Provide the [X, Y] coordinate of the cell's center where the given text is located.  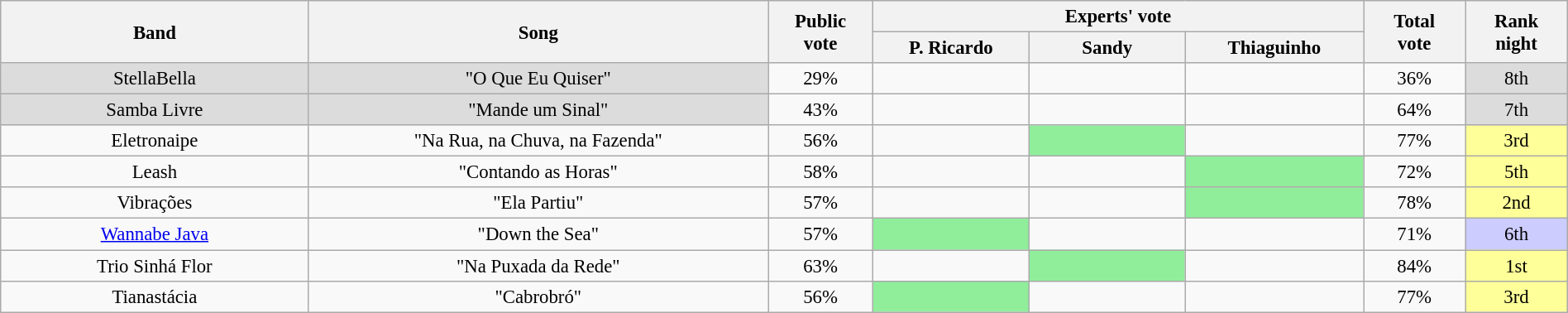
"Down the Sea" [538, 234]
8th [1517, 79]
Sandy [1107, 48]
Totalvote [1414, 31]
71% [1414, 234]
84% [1414, 266]
"O Que Eu Quiser" [538, 79]
"Na Rua, na Chuva, na Fazenda" [538, 141]
29% [820, 79]
"Cabrobró" [538, 296]
Band [155, 31]
StellaBella [155, 79]
Leash [155, 172]
Vibrações [155, 203]
"Mande um Sinal" [538, 110]
Experts' vote [1118, 17]
P. Ricardo [951, 48]
58% [820, 172]
72% [1414, 172]
"Contando as Horas" [538, 172]
78% [1414, 203]
Publicvote [820, 31]
36% [1414, 79]
Wannabe Java [155, 234]
1st [1517, 266]
5th [1517, 172]
Ranknight [1517, 31]
"Na Puxada da Rede" [538, 266]
7th [1517, 110]
Song [538, 31]
Tianastácia [155, 296]
64% [1414, 110]
63% [820, 266]
43% [820, 110]
6th [1517, 234]
Samba Livre [155, 110]
2nd [1517, 203]
Thiaguinho [1274, 48]
"Ela Partiu" [538, 203]
Trio Sinhá Flor [155, 266]
Eletronaipe [155, 141]
